Determine the (x, y) coordinate at the center of the cell enclosing the given text.  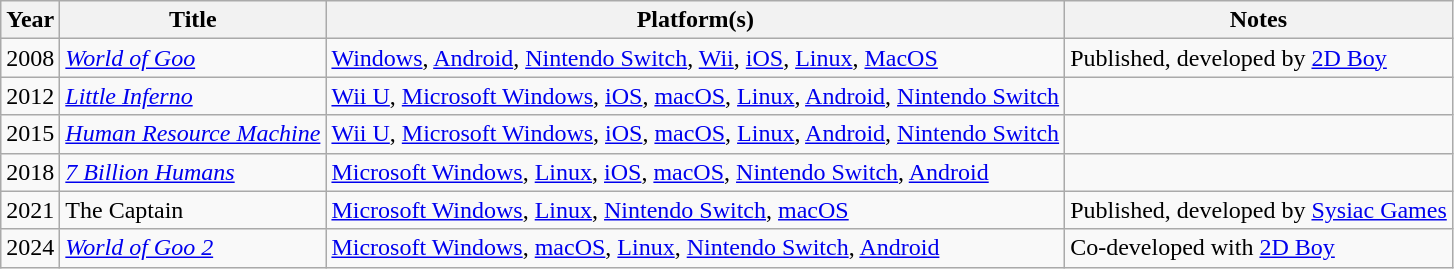
Published, developed by Sysiac Games (1259, 210)
Little Inferno (193, 96)
Notes (1259, 20)
Year (30, 20)
World of Goo (193, 58)
7 Billion Humans (193, 172)
2012 (30, 96)
The Captain (193, 210)
2021 (30, 210)
Published, developed by 2D Boy (1259, 58)
Platform(s) (696, 20)
Microsoft Windows, Linux, iOS, macOS, Nintendo Switch, Android (696, 172)
Co-developed with 2D Boy (1259, 248)
2008 (30, 58)
2024 (30, 248)
Windows, Android, Nintendo Switch, Wii, iOS, Linux, MacOS (696, 58)
2015 (30, 134)
2018 (30, 172)
Microsoft Windows, macOS, Linux, Nintendo Switch, Android (696, 248)
World of Goo 2 (193, 248)
Title (193, 20)
Human Resource Machine (193, 134)
Microsoft Windows, Linux, Nintendo Switch, macOS (696, 210)
